Find where the given text appears and provide that cell's center as (x, y) coordinate. 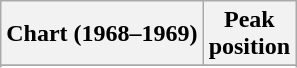
Chart (1968–1969) (102, 34)
Peakposition (249, 34)
